Pinpoint the cell where the given text exists, returning its (X, Y) midpoint coordinate. 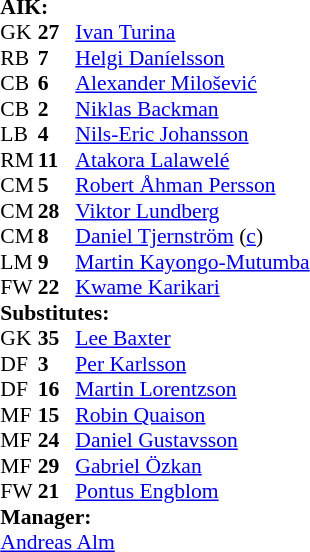
LB (19, 135)
8 (57, 237)
11 (57, 160)
Daniel Tjernström (c) (192, 237)
3 (57, 364)
28 (57, 211)
Substitutes: (154, 313)
Kwame Karikari (192, 287)
35 (57, 339)
Gabriel Özkan (192, 466)
16 (57, 389)
4 (57, 135)
Alexander Milošević (192, 83)
LM (19, 262)
15 (57, 415)
7 (57, 58)
2 (57, 109)
5 (57, 185)
27 (57, 33)
RB (19, 58)
Lee Baxter (192, 339)
Niklas Backman (192, 109)
Nils-Eric Johansson (192, 135)
Martin Lorentzson (192, 389)
29 (57, 466)
Pontus Engblom (192, 491)
RM (19, 160)
Martin Kayongo-Mutumba (192, 262)
Helgi Daníelsson (192, 58)
Robert Åhman Persson (192, 185)
6 (57, 83)
21 (57, 491)
Manager: (154, 517)
Robin Quaison (192, 415)
Viktor Lundberg (192, 211)
24 (57, 441)
22 (57, 287)
Atakora Lalawelé (192, 160)
Ivan Turina (192, 33)
9 (57, 262)
Daniel Gustavsson (192, 441)
Per Karlsson (192, 364)
